Determine the [x, y] coordinate at the center of the cell enclosing the given text.  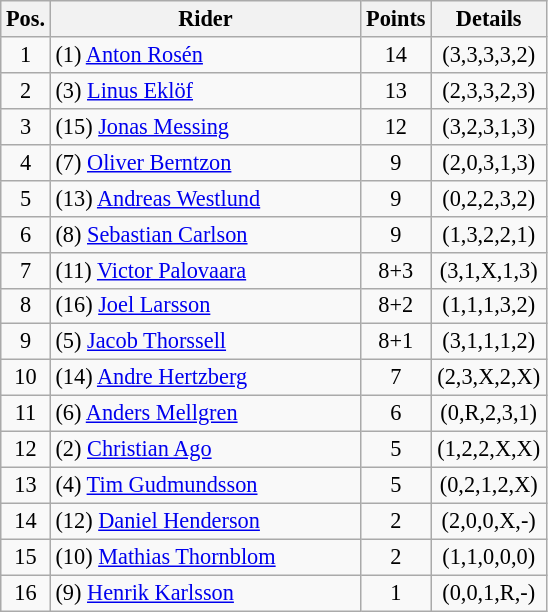
4 [26, 162]
(2,3,X,2,X) [488, 378]
8+1 [396, 342]
(10) Mathias Thornblom [205, 557]
(5) Jacob Thorssell [205, 342]
16 [26, 593]
3 [26, 126]
8+2 [396, 306]
(8) Sebastian Carlson [205, 234]
11 [26, 414]
8 [26, 306]
(0,R,2,3,1) [488, 414]
(7) Oliver Berntzon [205, 162]
(15) Jonas Messing [205, 126]
(2,0,3,1,3) [488, 162]
(2,0,0,X,-) [488, 521]
Details [488, 19]
(11) Victor Palovaara [205, 270]
Rider [205, 19]
Points [396, 19]
(1,3,2,2,1) [488, 234]
(2,3,3,2,3) [488, 90]
(1,2,2,X,X) [488, 450]
10 [26, 378]
(1,1,1,3,2) [488, 306]
(0,2,2,3,2) [488, 198]
(16) Joel Larsson [205, 306]
(13) Andreas Westlund [205, 198]
Pos. [26, 19]
15 [26, 557]
(3,2,3,1,3) [488, 126]
(1,1,0,0,0) [488, 557]
(3,3,3,3,2) [488, 55]
(3,1,X,1,3) [488, 270]
(12) Daniel Henderson [205, 521]
(1) Anton Rosén [205, 55]
(6) Anders Mellgren [205, 414]
(3) Linus Eklöf [205, 90]
8+3 [396, 270]
(4) Tim Gudmundsson [205, 485]
(2) Christian Ago [205, 450]
(0,0,1,R,-) [488, 593]
(14) Andre Hertzberg [205, 378]
(0,2,1,2,X) [488, 485]
(9) Henrik Karlsson [205, 593]
(3,1,1,1,2) [488, 342]
